Pinpoint the cell where the given text exists, returning its (x, y) midpoint coordinate. 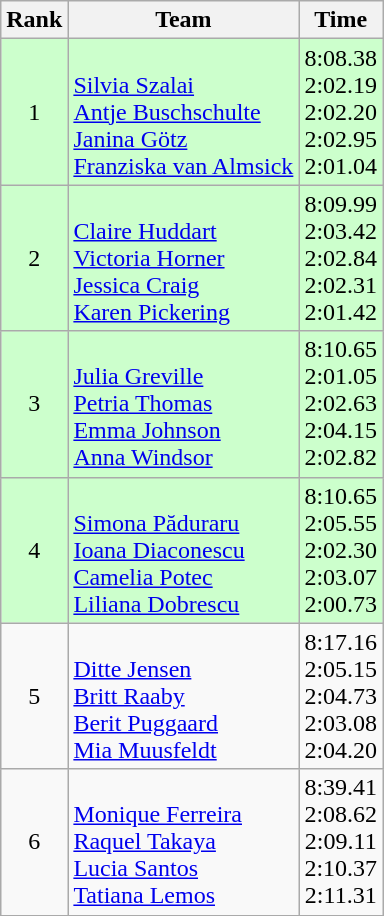
8:10.652:05.552:02.302:03.072:00.73 (341, 550)
Ditte JensenBritt RaabyBerit PuggaardMia Muusfeldt (184, 696)
8:39.412:08.622:09.112:10.372:11.31 (341, 842)
Rank (34, 20)
Claire HuddartVictoria HornerJessica CraigKaren Pickering (184, 258)
2 (34, 258)
8:17.162:05.152:04.732:03.082:04.20 (341, 696)
1 (34, 112)
8:08.382:02.192:02.202:02.952:01.04 (341, 112)
8:10.652:01.052:02.632:04.152:02.82 (341, 404)
Simona PăduraruIoana DiaconescuCamelia PotecLiliana Dobrescu (184, 550)
Team (184, 20)
4 (34, 550)
Monique FerreiraRaquel TakayaLucia SantosTatiana Lemos (184, 842)
8:09.992:03.422:02.842:02.312:01.42 (341, 258)
Silvia SzalaiAntje BuschschulteJanina GötzFranziska van Almsick (184, 112)
3 (34, 404)
Time (341, 20)
5 (34, 696)
Julia GrevillePetria ThomasEmma JohnsonAnna Windsor (184, 404)
6 (34, 842)
